Search for the cell housing the specified text and yield its [x, y] center coordinate. 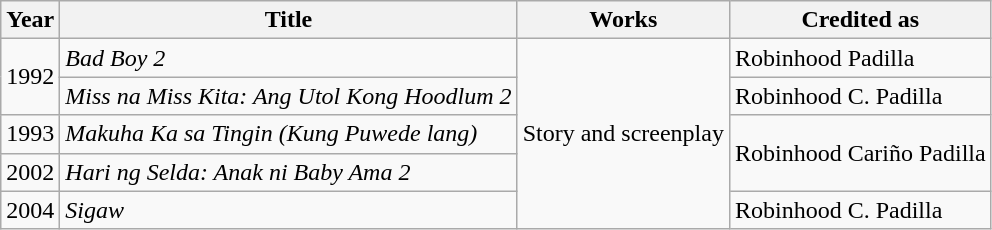
1993 [30, 134]
Story and screenplay [623, 134]
Miss na Miss Kita: Ang Utol Kong Hoodlum 2 [288, 96]
Hari ng Selda: Anak ni Baby Ama 2 [288, 172]
Credited as [860, 20]
2004 [30, 210]
2002 [30, 172]
Bad Boy 2 [288, 58]
Works [623, 20]
Year [30, 20]
Robinhood Padilla [860, 58]
Robinhood Cariño Padilla [860, 153]
Makuha Ka sa Tingin (Kung Puwede lang) [288, 134]
1992 [30, 77]
Title [288, 20]
Sigaw [288, 210]
